From the cell containing the given text, extract its center point as [x, y] coordinate. 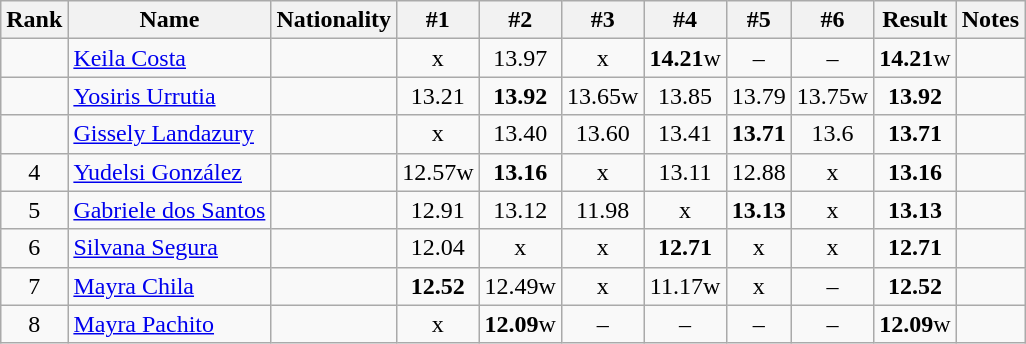
#2 [520, 20]
#4 [685, 20]
13.21 [438, 96]
12.04 [438, 248]
13.60 [602, 134]
Nationality [334, 20]
13.41 [685, 134]
#1 [438, 20]
#3 [602, 20]
Gissely Landazury [170, 134]
13.11 [685, 172]
5 [34, 210]
Result [915, 20]
13.40 [520, 134]
7 [34, 286]
13.97 [520, 58]
12.57w [438, 172]
13.85 [685, 96]
Mayra Chila [170, 286]
Gabriele dos Santos [170, 210]
Mayra Pachito [170, 324]
13.75w [832, 96]
11.98 [602, 210]
13.6 [832, 134]
12.49w [520, 286]
Rank [34, 20]
Name [170, 20]
8 [34, 324]
Yudelsi González [170, 172]
12.91 [438, 210]
13.79 [758, 96]
Notes [990, 20]
6 [34, 248]
11.17w [685, 286]
#5 [758, 20]
13.12 [520, 210]
Yosiris Urrutia [170, 96]
12.88 [758, 172]
13.65w [602, 96]
Silvana Segura [170, 248]
4 [34, 172]
#6 [832, 20]
Keila Costa [170, 58]
